Extract the [x, y] coordinate from the center of the cell holding the provided text.  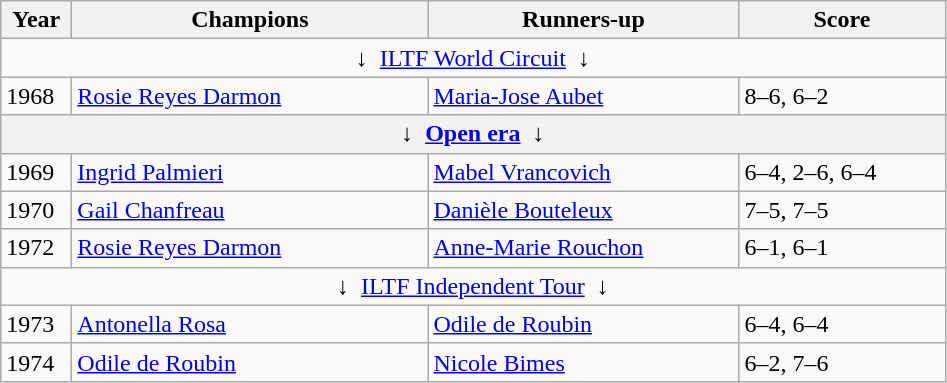
Runners-up [584, 20]
1972 [36, 248]
Antonella Rosa [250, 324]
1968 [36, 96]
↓ Open era ↓ [473, 134]
↓ ILTF World Circuit ↓ [473, 58]
Anne-Marie Rouchon [584, 248]
6–1, 6–1 [842, 248]
↓ ILTF Independent Tour ↓ [473, 286]
1970 [36, 210]
1974 [36, 362]
6–2, 7–6 [842, 362]
1973 [36, 324]
Nicole Bimes [584, 362]
Gail Chanfreau [250, 210]
6–4, 2–6, 6–4 [842, 172]
6–4, 6–4 [842, 324]
Ingrid Palmieri [250, 172]
7–5, 7–5 [842, 210]
8–6, 6–2 [842, 96]
Champions [250, 20]
Mabel Vrancovich [584, 172]
Score [842, 20]
Maria-Jose Aubet [584, 96]
Year [36, 20]
Danièle Bouteleux [584, 210]
1969 [36, 172]
